Identify which cell holds the provided text, then report its [x, y] central coordinate. 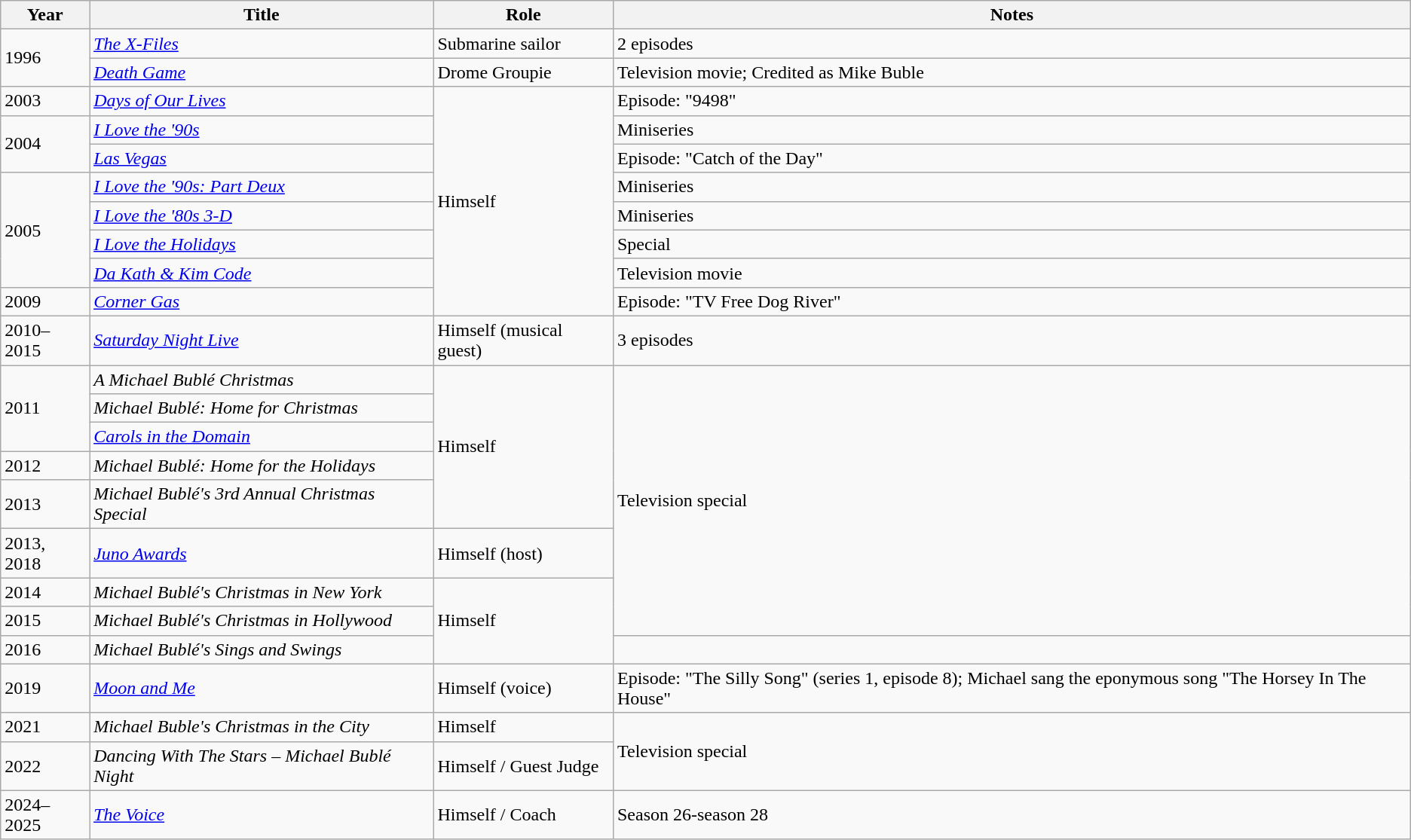
Michael Bublé's Christmas in New York [262, 592]
Michael Buble's Christmas in the City [262, 727]
2013, 2018 [45, 553]
A Michael Bublé Christmas [262, 379]
Drome Groupie [523, 72]
2022 [45, 765]
Carols in the Domain [262, 437]
Michael Bublé: Home for the Holidays [262, 466]
2005 [45, 230]
2014 [45, 592]
2003 [45, 101]
Season 26-season 28 [1012, 815]
I Love the '80s 3-D [262, 215]
2012 [45, 466]
3 episodes [1012, 341]
Episode: "Catch of the Day" [1012, 158]
The X-Files [262, 44]
Himself (musical guest) [523, 341]
Episode: "9498" [1012, 101]
2021 [45, 727]
Michael Bublé's 3rd Annual Christmas Special [262, 505]
2011 [45, 408]
2 episodes [1012, 44]
Episode: "The Silly Song" (series 1, episode 8); Michael sang the eponymous song "The Horsey In The House" [1012, 689]
1996 [45, 58]
2004 [45, 144]
Submarine sailor [523, 44]
Saturday Night Live [262, 341]
Da Kath & Kim Code [262, 273]
I Love the '90s [262, 130]
Michael Bublé's Christmas in Hollywood [262, 621]
Himself (host) [523, 553]
Juno Awards [262, 553]
Michael Bublé: Home for Christmas [262, 408]
Television movie; Credited as Mike Buble [1012, 72]
Death Game [262, 72]
Himself (voice) [523, 689]
2024–2025 [45, 815]
I Love the '90s: Part Deux [262, 187]
Television movie [1012, 273]
2019 [45, 689]
Episode: "TV Free Dog River" [1012, 301]
Role [523, 15]
Las Vegas [262, 158]
Days of Our Lives [262, 101]
Title [262, 15]
2013 [45, 505]
Special [1012, 244]
Corner Gas [262, 301]
Michael Bublé's Sings and Swings [262, 649]
2010–2015 [45, 341]
2016 [45, 649]
Moon and Me [262, 689]
The Voice [262, 815]
2009 [45, 301]
Dancing With The Stars – Michael Bublé Night [262, 765]
Notes [1012, 15]
Himself / Coach [523, 815]
Himself / Guest Judge [523, 765]
Year [45, 15]
I Love the Holidays [262, 244]
2015 [45, 621]
